Extract the [x, y] coordinate from the center of the cell holding the provided text.  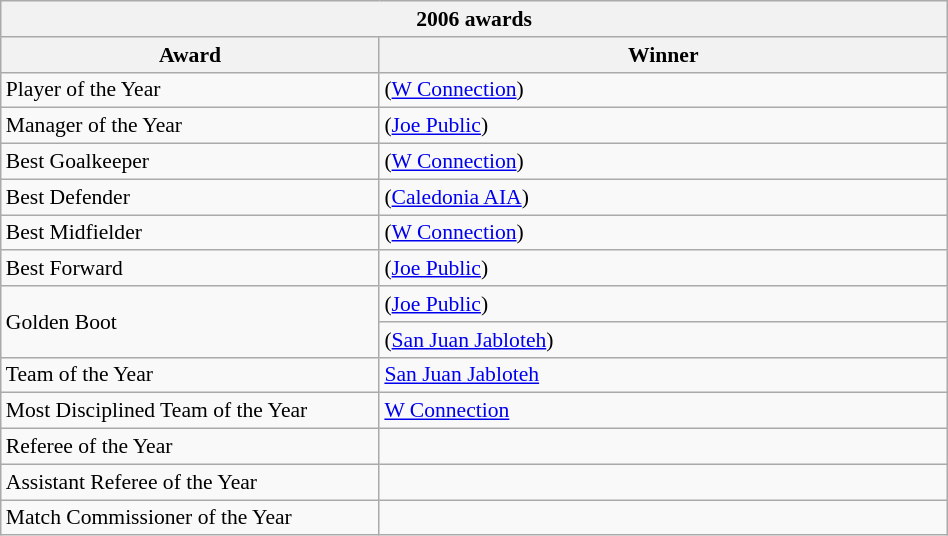
Award [190, 55]
Best Forward [190, 269]
Best Goalkeeper [190, 162]
Most Disciplined Team of the Year [190, 411]
Player of the Year [190, 90]
San Juan Jabloteh [663, 375]
W Connection [663, 411]
Best Defender [190, 197]
Match Commissioner of the Year [190, 518]
Manager of the Year [190, 126]
Team of the Year [190, 375]
2006 awards [474, 19]
Assistant Referee of the Year [190, 482]
(Caledonia AIA) [663, 197]
Best Midfielder [190, 233]
Golden Boot [190, 322]
Referee of the Year [190, 447]
(San Juan Jabloteh) [663, 340]
Winner [663, 55]
